Pinpoint the cell where the given text exists, returning its (X, Y) midpoint coordinate. 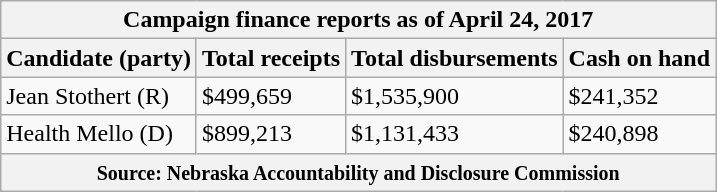
$499,659 (270, 96)
$240,898 (639, 134)
$1,131,433 (455, 134)
Jean Stothert (R) (99, 96)
Campaign finance reports as of April 24, 2017 (358, 20)
$899,213 (270, 134)
$1,535,900 (455, 96)
Health Mello (D) (99, 134)
Cash on hand (639, 58)
Source: Nebraska Accountability and Disclosure Commission (358, 172)
Total receipts (270, 58)
Total disbursements (455, 58)
$241,352 (639, 96)
Candidate (party) (99, 58)
